Identify which cell holds the provided text, then report its [X, Y] central coordinate. 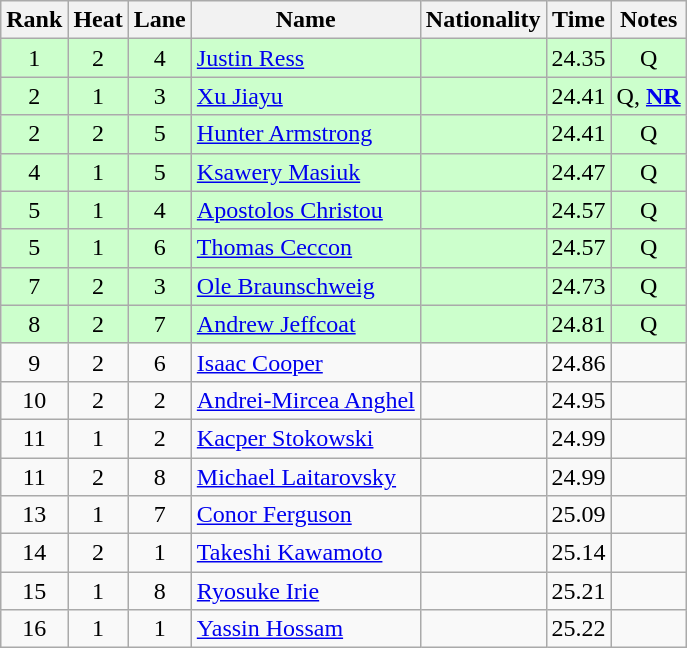
25.22 [578, 629]
Isaac Cooper [306, 362]
25.14 [578, 553]
25.21 [578, 591]
Michael Laitarovsky [306, 477]
Notes [648, 20]
24.86 [578, 362]
10 [34, 400]
Ryosuke Irie [306, 591]
25.09 [578, 515]
24.95 [578, 400]
Takeshi Kawamoto [306, 553]
Apostolos Christou [306, 210]
15 [34, 591]
Name [306, 20]
24.35 [578, 58]
Q, NR [648, 96]
24.73 [578, 286]
9 [34, 362]
Ole Braunschweig [306, 286]
Thomas Ceccon [306, 248]
Time [578, 20]
Yassin Hossam [306, 629]
Justin Ress [306, 58]
Xu Jiayu [306, 96]
Hunter Armstrong [306, 134]
Lane [160, 20]
14 [34, 553]
Ksawery Masiuk [306, 172]
24.47 [578, 172]
Rank [34, 20]
Andrew Jeffcoat [306, 324]
Kacper Stokowski [306, 438]
Conor Ferguson [306, 515]
Nationality [483, 20]
24.81 [578, 324]
Heat [98, 20]
13 [34, 515]
16 [34, 629]
Andrei-Mircea Anghel [306, 400]
